Pinpoint the cell where the given text exists, returning its (x, y) midpoint coordinate. 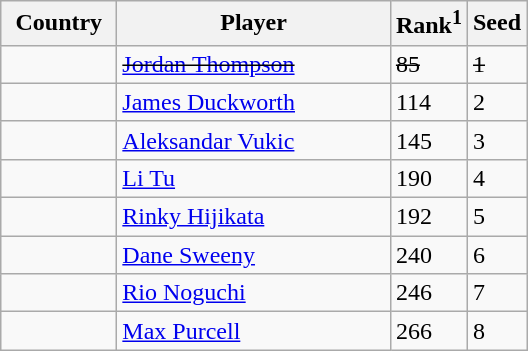
2 (496, 102)
7 (496, 293)
5 (496, 217)
266 (428, 331)
Rio Noguchi (254, 293)
Rank1 (428, 24)
246 (428, 293)
190 (428, 178)
Li Tu (254, 178)
3 (496, 140)
6 (496, 255)
James Duckworth (254, 102)
Dane Sweeny (254, 255)
Jordan Thompson (254, 64)
Country (59, 24)
Player (254, 24)
Rinky Hijikata (254, 217)
114 (428, 102)
85 (428, 64)
4 (496, 178)
8 (496, 331)
Aleksandar Vukic (254, 140)
Max Purcell (254, 331)
1 (496, 64)
192 (428, 217)
240 (428, 255)
145 (428, 140)
Seed (496, 24)
